Capture the cell that displays the provided text and extract its [X, Y] central coordinate. 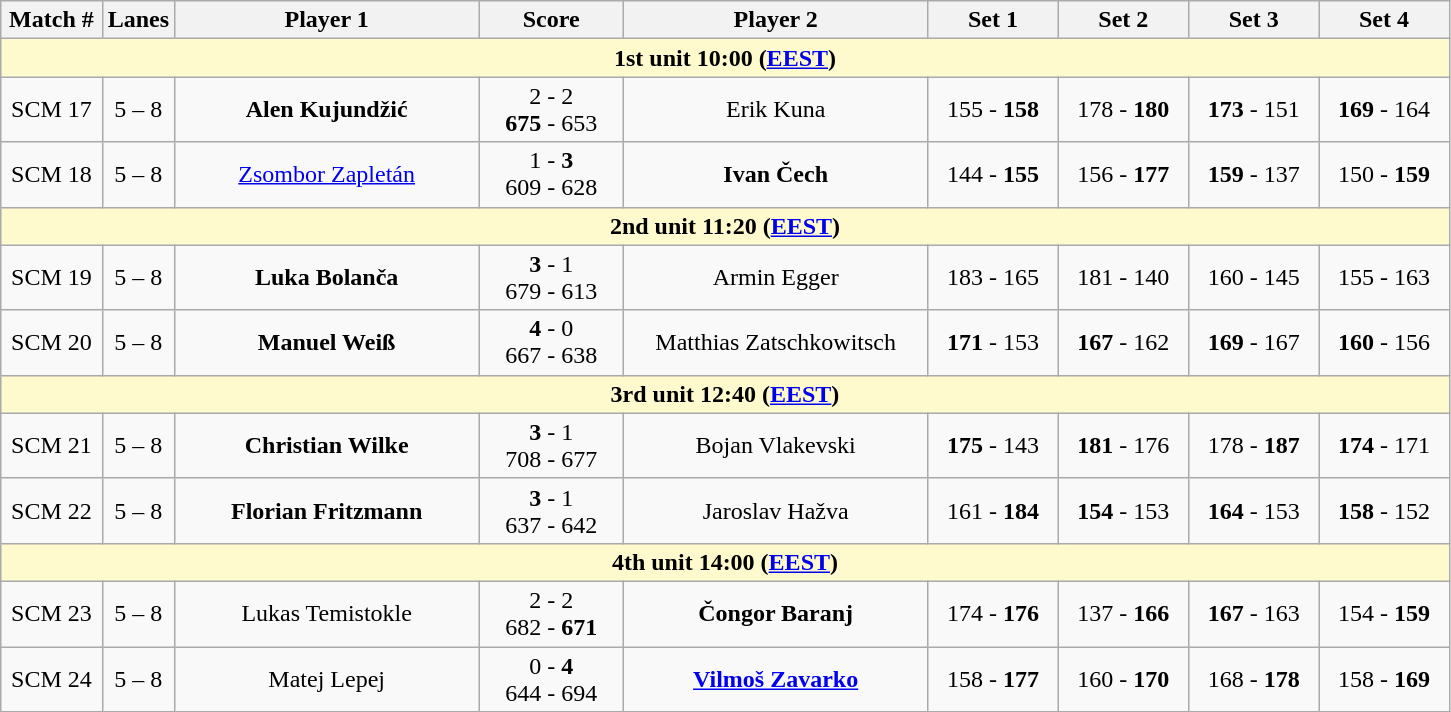
181 - 140 [1123, 278]
169 - 164 [1384, 110]
158 - 152 [1384, 510]
160 - 170 [1123, 678]
Score [552, 20]
154 - 159 [1384, 614]
173 - 151 [1253, 110]
3rd unit 12:40 (EEST) [725, 394]
Alen Kujundžić [327, 110]
3 - 1 679 - 613 [552, 278]
159 - 137 [1253, 174]
Zsombor Zapletán [327, 174]
SCM 18 [52, 174]
156 - 177 [1123, 174]
SCM 22 [52, 510]
Christian Wilke [327, 446]
Erik Kuna [776, 110]
2 - 2 675 - 653 [552, 110]
3 - 1 708 - 677 [552, 446]
Player 2 [776, 20]
Ivan Čech [776, 174]
175 - 143 [993, 446]
SCM 17 [52, 110]
Lukas Temistokle [327, 614]
178 - 187 [1253, 446]
Lanes [138, 20]
Set 2 [1123, 20]
174 - 176 [993, 614]
Florian Fritzmann [327, 510]
SCM 24 [52, 678]
Čongor Baranj [776, 614]
168 - 178 [1253, 678]
158 - 177 [993, 678]
Match # [52, 20]
Bojan Vlakevski [776, 446]
Vilmoš Zavarko [776, 678]
181 - 176 [1123, 446]
SCM 21 [52, 446]
167 - 163 [1253, 614]
Jaroslav Hažva [776, 510]
Luka Bolanča [327, 278]
183 - 165 [993, 278]
Set 1 [993, 20]
178 - 180 [1123, 110]
4 - 0 667 - 638 [552, 342]
155 - 163 [1384, 278]
0 - 4 644 - 694 [552, 678]
160 - 156 [1384, 342]
137 - 166 [1123, 614]
1st unit 10:00 (EEST) [725, 58]
2 - 2 682 - 671 [552, 614]
1 - 3 609 - 628 [552, 174]
Player 1 [327, 20]
164 - 153 [1253, 510]
2nd unit 11:20 (EEST) [725, 226]
161 - 184 [993, 510]
SCM 20 [52, 342]
Armin Egger [776, 278]
154 - 153 [1123, 510]
3 - 1 637 - 642 [552, 510]
Matthias Zatschkowitsch [776, 342]
Set 4 [1384, 20]
169 - 167 [1253, 342]
4th unit 14:00 (EEST) [725, 562]
Manuel Weiß [327, 342]
158 - 169 [1384, 678]
SCM 23 [52, 614]
160 - 145 [1253, 278]
144 - 155 [993, 174]
155 - 158 [993, 110]
Set 3 [1253, 20]
150 - 159 [1384, 174]
Matej Lepej [327, 678]
174 - 171 [1384, 446]
167 - 162 [1123, 342]
171 - 153 [993, 342]
SCM 19 [52, 278]
